Find where the given text appears and provide that cell's center as [x, y] coordinate. 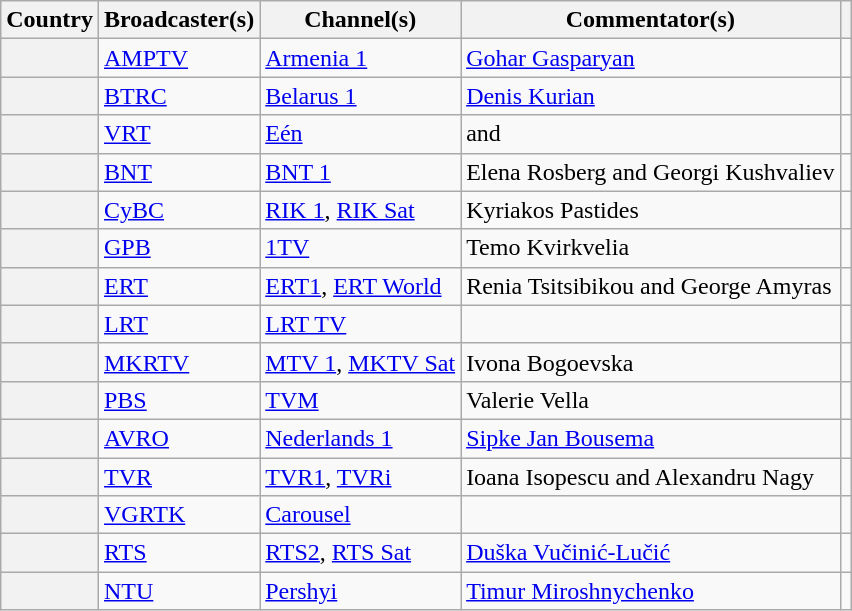
RIK 1, RIK Sat [360, 210]
Timur Miroshnychenko [650, 591]
MTV 1, MKTV Sat [360, 362]
RTS [178, 553]
MKRTV [178, 362]
Nederlands 1 [360, 438]
NTU [178, 591]
TVR1, TVRi [360, 477]
ERT1, ERT World [360, 286]
BNT [178, 172]
GPB [178, 248]
Pershyi [360, 591]
and [650, 134]
BTRC [178, 96]
Sipke Jan Bousema [650, 438]
LRT TV [360, 324]
CyBC [178, 210]
VGRTK [178, 515]
Renia Tsitsibikou and George Amyras [650, 286]
Temo Kvirkvelia [650, 248]
Channel(s) [360, 20]
Commentator(s) [650, 20]
RTS2, RTS Sat [360, 553]
TVM [360, 400]
VRT [178, 134]
Elena Rosberg and Georgi Kushvaliev [650, 172]
Valerie Vella [650, 400]
Eén [360, 134]
BNT 1 [360, 172]
Duška Vučinić-Lučić [650, 553]
Ioana Isopescu and Alexandru Nagy [650, 477]
AVRO [178, 438]
TVR [178, 477]
Gohar Gasparyan [650, 58]
Armenia 1 [360, 58]
Broadcaster(s) [178, 20]
Belarus 1 [360, 96]
AMPTV [178, 58]
Country [50, 20]
PBS [178, 400]
Kyriakos Pastides [650, 210]
Ivona Bogoevska [650, 362]
LRT [178, 324]
1TV [360, 248]
ERT [178, 286]
Carousel [360, 515]
Denis Kurian [650, 96]
